Identify which cell holds the provided text, then report its [x, y] central coordinate. 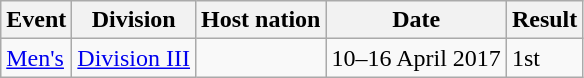
Host nation [261, 20]
Result [544, 20]
10–16 April 2017 [416, 58]
Division III [134, 58]
Date [416, 20]
Men's [36, 58]
1st [544, 58]
Division [134, 20]
Event [36, 20]
